Return (X, Y) of the center of cell containing provided text 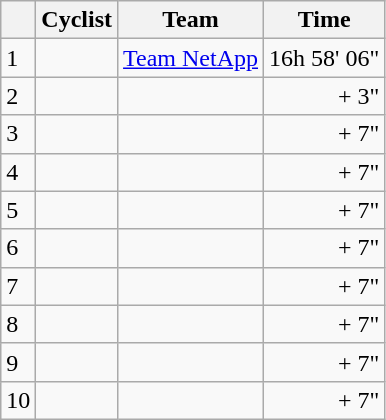
5 (18, 210)
6 (18, 248)
16h 58' 06" (324, 58)
3 (18, 134)
Cyclist (77, 20)
Team (191, 20)
10 (18, 400)
7 (18, 286)
8 (18, 324)
+ 3" (324, 96)
9 (18, 362)
4 (18, 172)
1 (18, 58)
2 (18, 96)
Time (324, 20)
Team NetApp (191, 58)
